Identify which cell holds the provided text, then report its (x, y) central coordinate. 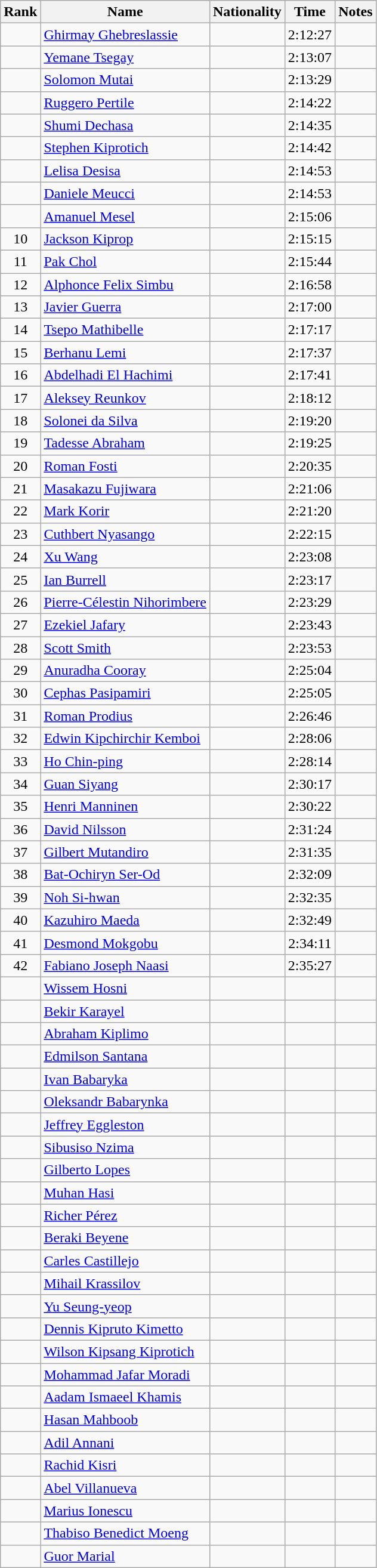
Tsepo Mathibelle (125, 330)
Hasan Mahboob (125, 1420)
2:23:17 (310, 579)
29 (20, 671)
2:32:35 (310, 897)
2:14:22 (310, 103)
Sibusiso Nzima (125, 1147)
Desmond Mokgobu (125, 943)
Cephas Pasipamiri (125, 693)
Anuradha Cooray (125, 671)
Dennis Kipruto Kimetto (125, 1329)
2:31:24 (310, 829)
24 (20, 557)
13 (20, 307)
14 (20, 330)
2:15:06 (310, 216)
Solomon Mutai (125, 80)
41 (20, 943)
Lelisa Desisa (125, 171)
2:15:44 (310, 261)
2:28:06 (310, 739)
Yemane Tsegay (125, 57)
19 (20, 443)
Roman Prodius (125, 716)
Jeffrey Eggleston (125, 1125)
2:17:17 (310, 330)
Guor Marial (125, 1556)
2:28:14 (310, 761)
Alphonce Felix Simbu (125, 285)
Wilson Kipsang Kiprotich (125, 1351)
Ian Burrell (125, 579)
Guan Siyang (125, 784)
2:13:29 (310, 80)
2:31:35 (310, 852)
31 (20, 716)
Abdelhadi El Hachimi (125, 375)
Thabiso Benedict Moeng (125, 1533)
34 (20, 784)
Noh Si-hwan (125, 897)
2:26:46 (310, 716)
22 (20, 511)
2:19:20 (310, 421)
30 (20, 693)
2:17:37 (310, 353)
2:23:08 (310, 557)
Gilberto Lopes (125, 1170)
2:16:58 (310, 285)
10 (20, 239)
2:30:22 (310, 807)
Bat-Ochiryn Ser-Od (125, 875)
2:34:11 (310, 943)
15 (20, 353)
Oleksandr Babarynka (125, 1102)
39 (20, 897)
2:15:15 (310, 239)
23 (20, 534)
Jackson Kiprop (125, 239)
12 (20, 285)
Richer Pérez (125, 1215)
16 (20, 375)
Shumi Dechasa (125, 125)
Ruggero Pertile (125, 103)
2:21:06 (310, 489)
38 (20, 875)
Ghirmay Ghebreslassie (125, 35)
Tadesse Abraham (125, 443)
Carles Castillejo (125, 1261)
Berhanu Lemi (125, 353)
2:20:35 (310, 466)
2:32:49 (310, 920)
Abel Villanueva (125, 1488)
Aadam Ismaeel Khamis (125, 1397)
Henri Manninen (125, 807)
Time (310, 12)
2:19:25 (310, 443)
2:25:04 (310, 671)
Nationality (247, 12)
Amanuel Mesel (125, 216)
25 (20, 579)
Edwin Kipchirchir Kemboi (125, 739)
Masakazu Fujiwara (125, 489)
Solonei da Silva (125, 421)
Ivan Babaryka (125, 1079)
Rachid Kisri (125, 1465)
Pierre-Célestin Nihorimbere (125, 602)
Marius Ionescu (125, 1511)
40 (20, 920)
Muhan Hasi (125, 1193)
33 (20, 761)
Xu Wang (125, 557)
Adil Annani (125, 1443)
20 (20, 466)
Scott Smith (125, 647)
27 (20, 625)
Edmilson Santana (125, 1057)
Abraham Kiplimo (125, 1034)
37 (20, 852)
Name (125, 12)
18 (20, 421)
28 (20, 647)
David Nilsson (125, 829)
2:17:00 (310, 307)
2:23:53 (310, 647)
Ho Chin-ping (125, 761)
2:23:43 (310, 625)
17 (20, 398)
Mark Korir (125, 511)
2:30:17 (310, 784)
Yu Seung-yeop (125, 1306)
Rank (20, 12)
Wissem Hosni (125, 988)
Mihail Krassilov (125, 1283)
Bekir Karayel (125, 1011)
Javier Guerra (125, 307)
2:12:27 (310, 35)
35 (20, 807)
2:21:20 (310, 511)
Cuthbert Nyasango (125, 534)
Ezekiel Jafary (125, 625)
2:13:07 (310, 57)
2:18:12 (310, 398)
Gilbert Mutandiro (125, 852)
Stephen Kiprotich (125, 148)
42 (20, 965)
36 (20, 829)
Notes (356, 12)
Daniele Meucci (125, 193)
2:14:35 (310, 125)
2:35:27 (310, 965)
2:22:15 (310, 534)
Pak Chol (125, 261)
2:14:42 (310, 148)
21 (20, 489)
2:32:09 (310, 875)
Beraki Beyene (125, 1238)
Kazuhiro Maeda (125, 920)
2:17:41 (310, 375)
Fabiano Joseph Naasi (125, 965)
Roman Fosti (125, 466)
32 (20, 739)
Mohammad Jafar Moradi (125, 1374)
11 (20, 261)
Aleksey Reunkov (125, 398)
26 (20, 602)
2:23:29 (310, 602)
2:25:05 (310, 693)
